From the cell containing the given text, extract its center point as [x, y] coordinate. 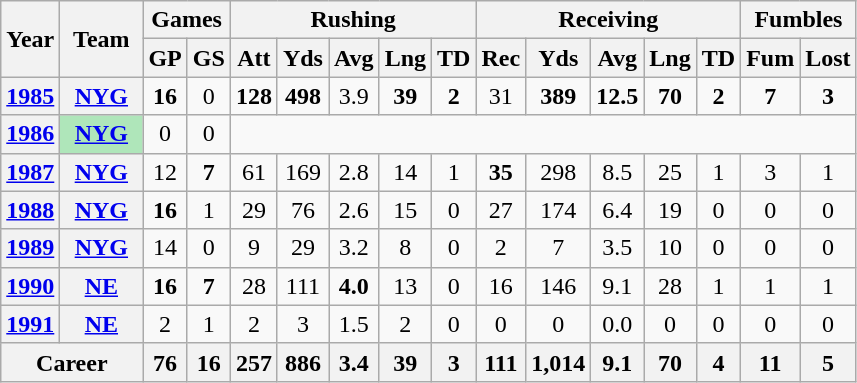
1986 [30, 134]
Receiving [608, 20]
Team [102, 39]
61 [254, 172]
5 [828, 362]
GP [165, 58]
498 [302, 96]
6.4 [618, 210]
3.4 [354, 362]
2.8 [354, 172]
3.2 [354, 248]
257 [254, 362]
Rec [501, 58]
Att [254, 58]
Lost [828, 58]
3.5 [618, 248]
12.5 [618, 96]
Career [72, 362]
1985 [30, 96]
27 [501, 210]
Year [30, 39]
1989 [30, 248]
1988 [30, 210]
886 [302, 362]
1.5 [354, 324]
3.9 [354, 96]
389 [558, 96]
9 [254, 248]
25 [670, 172]
4 [718, 362]
174 [558, 210]
Fumbles [798, 20]
128 [254, 96]
8.5 [618, 172]
Games [186, 20]
1,014 [558, 362]
GS [208, 58]
31 [501, 96]
146 [558, 286]
13 [405, 286]
19 [670, 210]
12 [165, 172]
1987 [30, 172]
169 [302, 172]
298 [558, 172]
2.6 [354, 210]
35 [501, 172]
15 [405, 210]
1990 [30, 286]
Rushing [353, 20]
4.0 [354, 286]
1991 [30, 324]
10 [670, 248]
Fum [770, 58]
8 [405, 248]
11 [770, 362]
0.0 [618, 324]
